Find where the given text appears and provide that cell's center as [X, Y] coordinate. 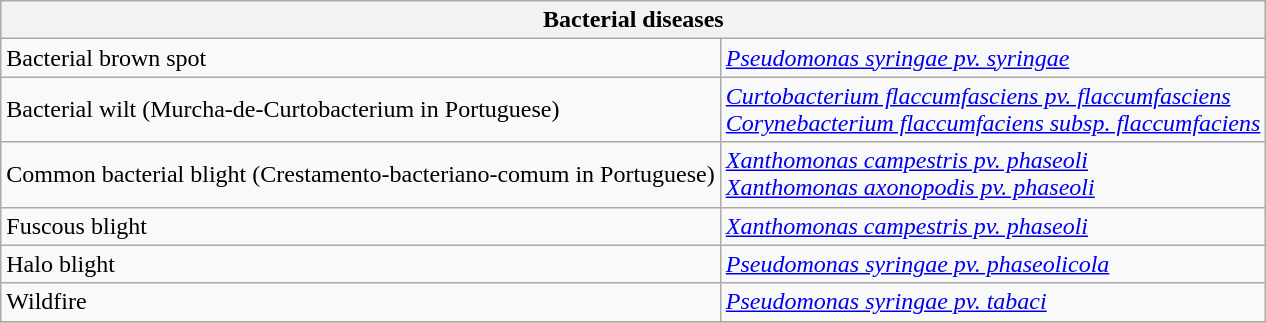
Pseudomonas syringae pv. tabaci [993, 302]
Wildfire [361, 302]
Common bacterial blight (Crestamento-bacteriano-comum in Portuguese) [361, 174]
Xanthomonas campestris pv. phaseoli Xanthomonas axonopodis pv. phaseoli [993, 174]
Pseudomonas syringae pv. phaseolicola [993, 264]
Curtobacterium flaccumfasciens pv. flaccumfasciens Corynebacterium flaccumfaciens subsp. flaccumfaciens [993, 110]
Xanthomonas campestris pv. phaseoli [993, 226]
Fuscous blight [361, 226]
Bacterial diseases [634, 20]
Bacterial brown spot [361, 58]
Pseudomonas syringae pv. syringae [993, 58]
Halo blight [361, 264]
Bacterial wilt (Murcha-de-Curtobacterium in Portuguese) [361, 110]
